Return the [x, y] coordinate for the center point of the cell that contains the specified text.  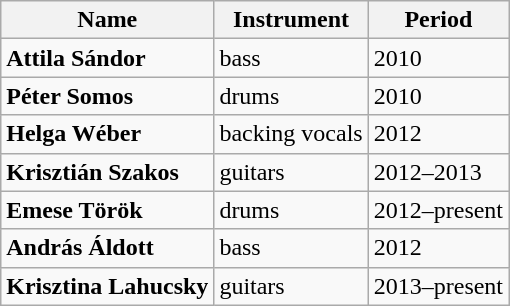
Krisztián Szakos [108, 172]
Name [108, 20]
Helga Wéber [108, 134]
2013–present [438, 286]
2012–present [438, 210]
Period [438, 20]
Attila Sándor [108, 58]
Emese Török [108, 210]
backing vocals [291, 134]
Péter Somos [108, 96]
Instrument [291, 20]
Krisztina Lahucsky [108, 286]
András Áldott [108, 248]
2012–2013 [438, 172]
